Pinpoint the cell where the given text exists, returning its (X, Y) midpoint coordinate. 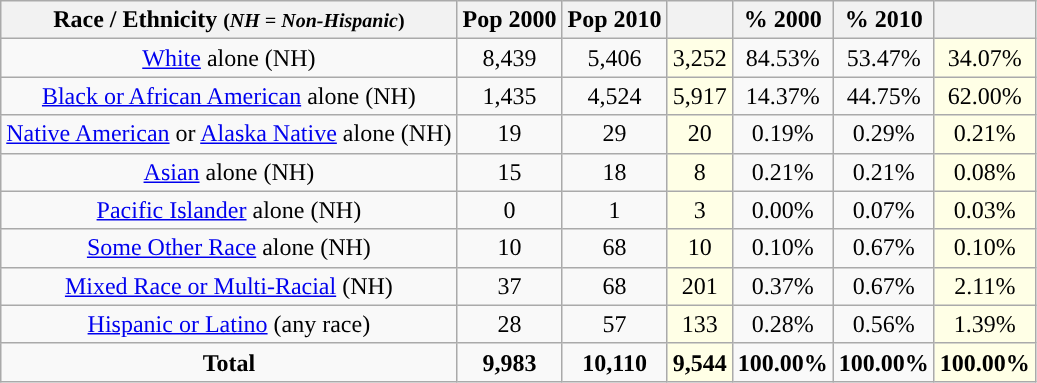
9,983 (510, 362)
1.39% (984, 324)
0.00% (782, 210)
Some Other Race alone (NH) (229, 248)
0.07% (884, 210)
0.56% (884, 324)
57 (614, 324)
8,439 (510, 58)
4,524 (614, 96)
8 (700, 172)
0.29% (884, 134)
Pop 2000 (510, 20)
37 (510, 286)
5,406 (614, 58)
10,110 (614, 362)
53.47% (884, 58)
44.75% (884, 96)
18 (614, 172)
1 (614, 210)
14.37% (782, 96)
White alone (NH) (229, 58)
133 (700, 324)
Hispanic or Latino (any race) (229, 324)
19 (510, 134)
Pacific Islander alone (NH) (229, 210)
Asian alone (NH) (229, 172)
% 2010 (884, 20)
29 (614, 134)
84.53% (782, 58)
% 2000 (782, 20)
20 (700, 134)
Race / Ethnicity (NH = Non-Hispanic) (229, 20)
201 (700, 286)
Mixed Race or Multi-Racial (NH) (229, 286)
28 (510, 324)
0.19% (782, 134)
34.07% (984, 58)
Black or African American alone (NH) (229, 96)
Total (229, 362)
3 (700, 210)
9,544 (700, 362)
0.37% (782, 286)
0.03% (984, 210)
2.11% (984, 286)
0.08% (984, 172)
Pop 2010 (614, 20)
3,252 (700, 58)
1,435 (510, 96)
15 (510, 172)
0 (510, 210)
62.00% (984, 96)
5,917 (700, 96)
Native American or Alaska Native alone (NH) (229, 134)
0.28% (782, 324)
